Identify which cell holds the provided text, then report its (X, Y) central coordinate. 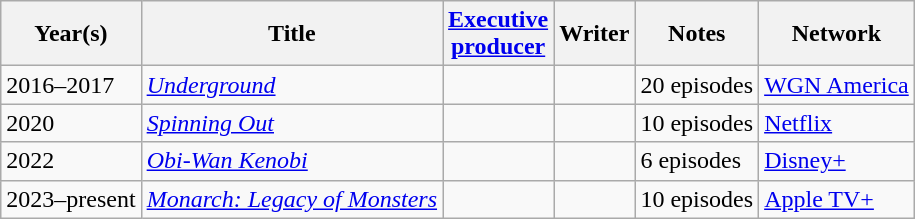
Network (837, 34)
Underground (292, 85)
2020 (71, 123)
Notes (697, 34)
WGN America (837, 85)
Executiveproducer (498, 34)
2022 (71, 161)
Writer (594, 34)
Netflix (837, 123)
Year(s) (71, 34)
Title (292, 34)
20 episodes (697, 85)
Disney+ (837, 161)
2016–2017 (71, 85)
Apple TV+ (837, 199)
Monarch: Legacy of Monsters (292, 199)
6 episodes (697, 161)
Obi-Wan Kenobi (292, 161)
Spinning Out (292, 123)
2023–present (71, 199)
